Identify which cell holds the provided text, then report its [X, Y] central coordinate. 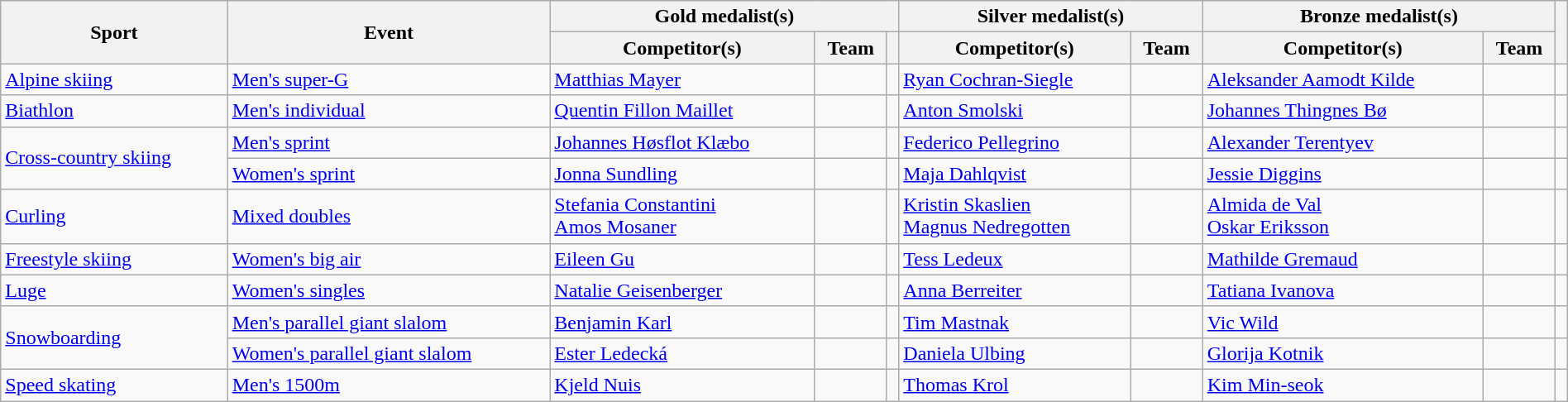
Anna Berreiter [1015, 290]
Curling [114, 217]
Anton Smolski [1015, 111]
Alpine skiing [114, 79]
Jonna Sundling [682, 174]
Thomas Krol [1015, 385]
Mathilde Gremaud [1343, 259]
Vic Wild [1343, 322]
Sport [114, 32]
Johannes Thingnes Bø [1343, 111]
Freestyle skiing [114, 259]
Cross-country skiing [114, 158]
Jessie Diggins [1343, 174]
Mixed doubles [389, 217]
Aleksander Aamodt Kilde [1343, 79]
Johannes Høsflot Klæbo [682, 142]
Event [389, 32]
Men's sprint [389, 142]
Tim Mastnak [1015, 322]
Maja Dahlqvist [1015, 174]
Almida de ValOskar Eriksson [1343, 217]
Quentin Fillon Maillet [682, 111]
Men's parallel giant slalom [389, 322]
Women's big air [389, 259]
Benjamin Karl [682, 322]
Men's 1500m [389, 385]
Glorija Kotnik [1343, 353]
Eileen Gu [682, 259]
Tatiana Ivanova [1343, 290]
Luge [114, 290]
Ester Ledecká [682, 353]
Tess Ledeux [1015, 259]
Silver medalist(s) [1050, 17]
Kristin SkaslienMagnus Nedregotten [1015, 217]
Women's parallel giant slalom [389, 353]
Men's individual [389, 111]
Snowboarding [114, 337]
Women's sprint [389, 174]
Kjeld Nuis [682, 385]
Natalie Geisenberger [682, 290]
Kim Min-seok [1343, 385]
Gold medalist(s) [724, 17]
Stefania ConstantiniAmos Mosaner [682, 217]
Women's singles [389, 290]
Matthias Mayer [682, 79]
Men's super-G [389, 79]
Speed skating [114, 385]
Daniela Ulbing [1015, 353]
Ryan Cochran-Siegle [1015, 79]
Alexander Terentyev [1343, 142]
Federico Pellegrino [1015, 142]
Biathlon [114, 111]
Bronze medalist(s) [1379, 17]
